Pinpoint the cell where the given text exists, returning its (X, Y) midpoint coordinate. 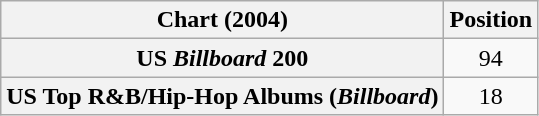
Position (491, 20)
18 (491, 96)
US Top R&B/Hip-Hop Albums (Billboard) (222, 96)
94 (491, 58)
Chart (2004) (222, 20)
US Billboard 200 (222, 58)
